Return the [X, Y] coordinate for the center point of the cell that contains the specified text.  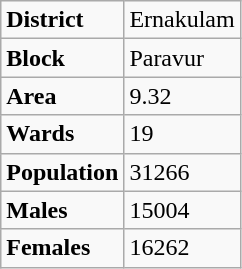
Area [62, 96]
Population [62, 172]
19 [182, 134]
Males [62, 210]
15004 [182, 210]
31266 [182, 172]
16262 [182, 248]
Paravur [182, 58]
District [62, 20]
9.32 [182, 96]
Ernakulam [182, 20]
Block [62, 58]
Females [62, 248]
Wards [62, 134]
